Return [X, Y] of the center of cell containing provided text 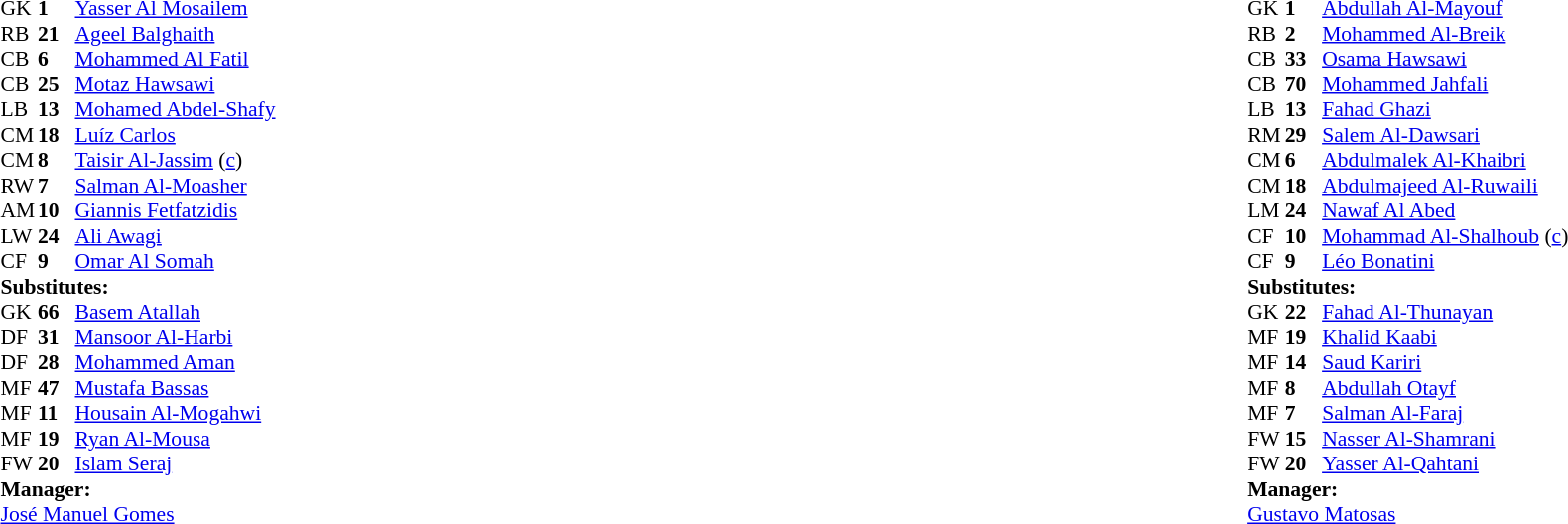
Yasser Al-Qahtani [1445, 463]
66 [57, 313]
29 [1304, 135]
Basem Atallah [176, 313]
Motaz Hawsawi [176, 84]
22 [1304, 313]
AM [19, 211]
Abdullah Otayf [1445, 388]
Luíz Carlos [176, 135]
15 [1304, 439]
Ageel Balghaith [176, 34]
33 [1304, 59]
Omar Al Somah [176, 261]
31 [57, 337]
Mohammed Aman [176, 362]
Housain Al-Mogahwi [176, 414]
Mustafa Bassas [176, 388]
LW [19, 236]
Osama Hawsawi [1445, 59]
Mohammed Al-Breik [1445, 34]
Abdulmalek Al-Khaibri [1445, 160]
Mohamed Abdel-Shafy [176, 110]
Nasser Al-Shamrani [1445, 439]
21 [57, 34]
Khalid Kaabi [1445, 337]
RW [19, 186]
Mohammad Al-Shalhoub (c) [1445, 236]
Ali Awagi [176, 236]
14 [1304, 362]
Ryan Al-Mousa [176, 439]
47 [57, 388]
25 [57, 84]
Islam Seraj [176, 463]
RM [1266, 135]
Saud Kariri [1445, 362]
Mohammed Al Fatil [176, 59]
Salman Al-Moasher [176, 186]
Giannis Fetfatzidis [176, 211]
Mohammed Jahfali [1445, 84]
70 [1304, 84]
Abdulmajeed Al-Ruwaili [1445, 186]
11 [57, 414]
Salman Al-Faraj [1445, 414]
Léo Bonatini [1445, 261]
Taisir Al-Jassim (c) [176, 160]
2 [1304, 34]
Mansoor Al-Harbi [176, 337]
28 [57, 362]
Fahad Al-Thunayan [1445, 313]
Fahad Ghazi [1445, 110]
Nawaf Al Abed [1445, 211]
LM [1266, 211]
Salem Al-Dawsari [1445, 135]
